Find where the given text appears and provide that cell's center as (x, y) coordinate. 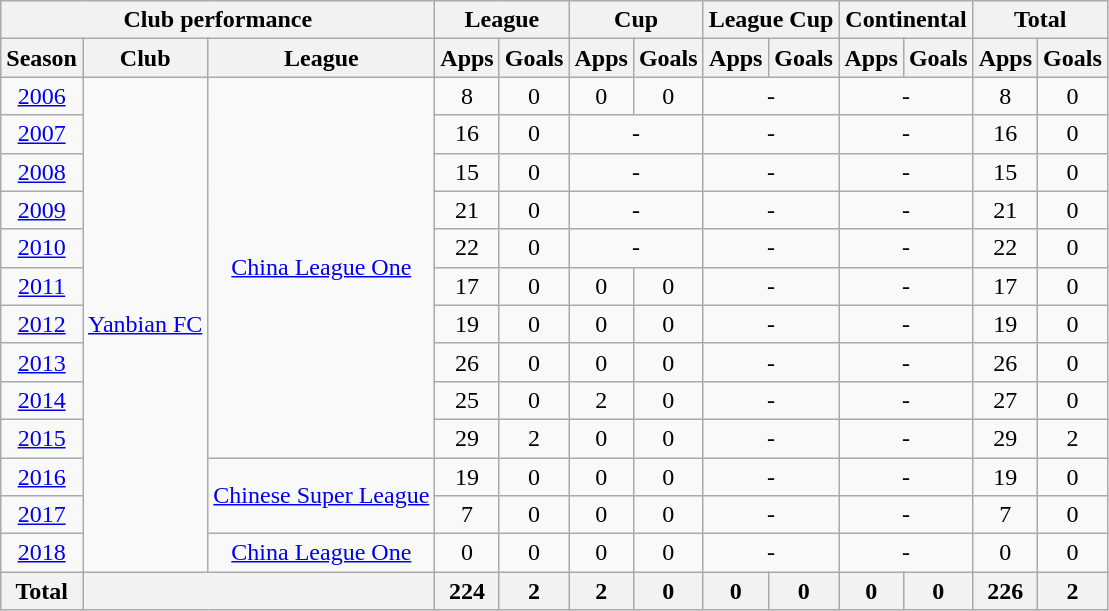
Cup (636, 20)
2018 (42, 553)
Club performance (218, 20)
2014 (42, 400)
25 (467, 400)
2010 (42, 248)
League Cup (771, 20)
Yanbian FC (144, 324)
Club (144, 58)
27 (1005, 400)
226 (1005, 591)
2016 (42, 477)
Season (42, 58)
2012 (42, 324)
2009 (42, 210)
2006 (42, 96)
Continental (906, 20)
Chinese Super League (322, 496)
2011 (42, 286)
224 (467, 591)
2015 (42, 438)
2007 (42, 134)
2013 (42, 362)
2017 (42, 515)
2008 (42, 172)
